Output the (X, Y) coordinate of the center of the cell containing the given text.  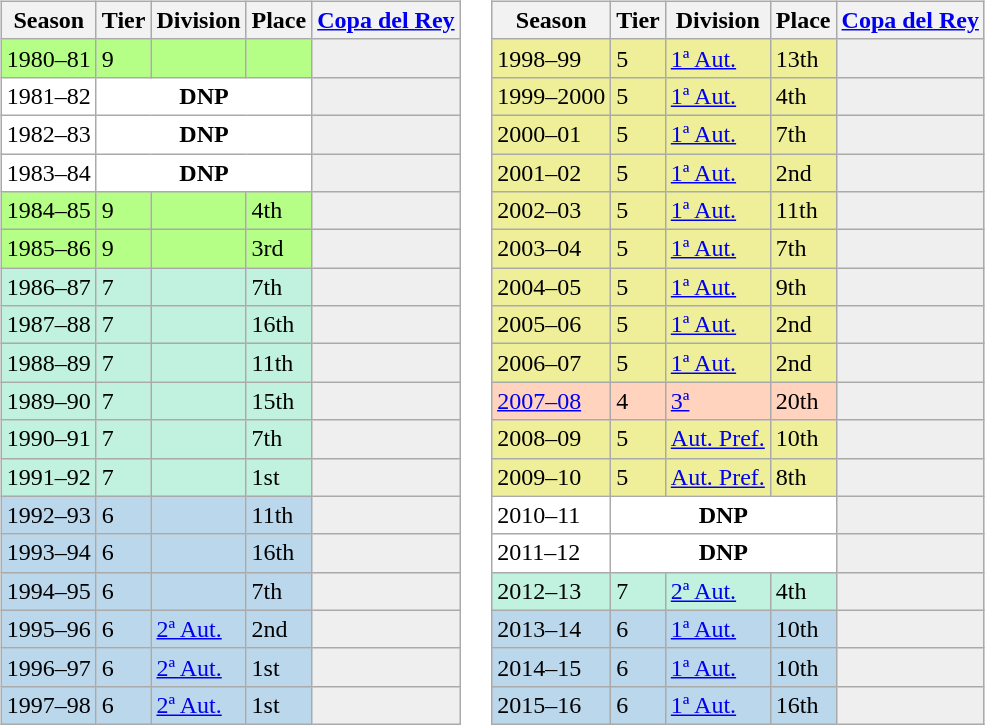
2003–04 (552, 249)
3rd (279, 249)
1993–94 (48, 553)
8th (803, 477)
2013–14 (552, 629)
1994–95 (48, 591)
2006–07 (552, 363)
1986–87 (48, 287)
1997–98 (48, 705)
1988–89 (48, 363)
20th (803, 401)
2010–11 (552, 515)
1992–93 (48, 515)
13th (803, 58)
1991–92 (48, 477)
2009–10 (552, 477)
1984–85 (48, 211)
1981–82 (48, 96)
2002–03 (552, 211)
2004–05 (552, 287)
2008–09 (552, 439)
2011–12 (552, 553)
2012–13 (552, 591)
1987–88 (48, 325)
2014–15 (552, 667)
2001–02 (552, 173)
1980–81 (48, 58)
15th (279, 401)
3ª (718, 401)
2005–06 (552, 325)
1983–84 (48, 173)
1998–99 (552, 58)
1995–96 (48, 629)
1996–97 (48, 667)
1989–90 (48, 401)
1990–91 (48, 439)
2000–01 (552, 134)
2007–08 (552, 401)
4 (638, 401)
2015–16 (552, 705)
1982–83 (48, 134)
1999–2000 (552, 96)
9th (803, 287)
1985–86 (48, 249)
